Return [x, y] of the center of cell containing provided text 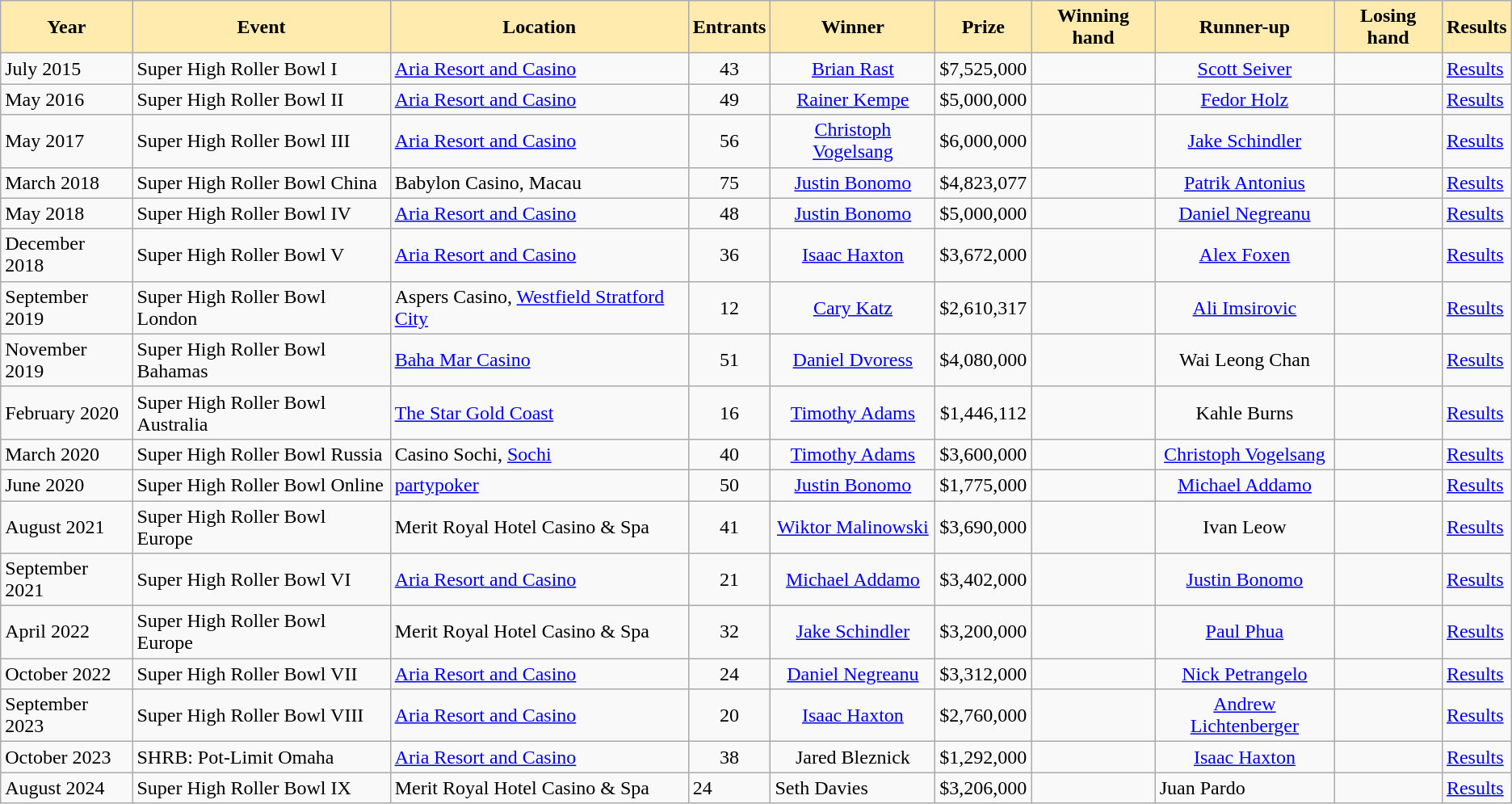
$3,402,000 [984, 580]
Baha Mar Casino [540, 360]
Super High Roller Bowl London [262, 307]
Super High Roller Bowl VII [262, 674]
May 2017 [66, 141]
20 [729, 716]
October 2022 [66, 674]
$1,292,000 [984, 757]
$2,610,317 [984, 307]
Juan Pardo [1245, 788]
36 [729, 255]
51 [729, 360]
April 2022 [66, 632]
Brian Rast [853, 69]
Super High Roller Bowl China [262, 183]
Jared Bleznick [853, 757]
Super High Roller Bowl Online [262, 485]
Winner [853, 27]
November 2019 [66, 360]
16 [729, 412]
Cary Katz [853, 307]
December 2018 [66, 255]
June 2020 [66, 485]
$1,775,000 [984, 485]
21 [729, 580]
41 [729, 527]
Super High Roller Bowl III [262, 141]
48 [729, 213]
October 2023 [66, 757]
May 2016 [66, 99]
September 2021 [66, 580]
SHRB: Pot-Limit Omaha [262, 757]
Fedor Holz [1245, 99]
Nick Petrangelo [1245, 674]
Babylon Casino, Macau [540, 183]
Location [540, 27]
Ivan Leow [1245, 527]
August 2021 [66, 527]
40 [729, 454]
Seth Davies [853, 788]
56 [729, 141]
50 [729, 485]
Super High Roller Bowl Bahamas [262, 360]
Andrew Lichtenberger [1245, 716]
February 2020 [66, 412]
38 [729, 757]
Prize [984, 27]
Super High Roller Bowl II [262, 99]
$1,446,112 [984, 412]
Alex Foxen [1245, 255]
Winning hand [1094, 27]
Wai Leong Chan [1245, 360]
September 2023 [66, 716]
Aspers Casino, Westfield Stratford City [540, 307]
$2,760,000 [984, 716]
August 2024 [66, 788]
Super High Roller Bowl Australia [262, 412]
43 [729, 69]
Runner-up [1245, 27]
$3,200,000 [984, 632]
March 2018 [66, 183]
March 2020 [66, 454]
$7,525,000 [984, 69]
Entrants [729, 27]
Super High Roller Bowl Russia [262, 454]
Super High Roller Bowl IV [262, 213]
Kahle Burns [1245, 412]
Super High Roller Bowl IX [262, 788]
75 [729, 183]
$6,000,000 [984, 141]
Daniel Dvoress [853, 360]
$3,672,000 [984, 255]
Year [66, 27]
September 2019 [66, 307]
Losing hand [1388, 27]
$3,600,000 [984, 454]
July 2015 [66, 69]
32 [729, 632]
Super High Roller Bowl V [262, 255]
$4,823,077 [984, 183]
Ali Imsirovic [1245, 307]
The Star Gold Coast [540, 412]
Paul Phua [1245, 632]
$4,080,000 [984, 360]
Wiktor Malinowski [853, 527]
Super High Roller Bowl VI [262, 580]
Patrik Antonius [1245, 183]
partypoker [540, 485]
$3,206,000 [984, 788]
Super High Roller Bowl I [262, 69]
Casino Sochi, Sochi [540, 454]
12 [729, 307]
Scott Seiver [1245, 69]
$3,312,000 [984, 674]
Super High Roller Bowl VIII [262, 716]
May 2018 [66, 213]
Rainer Kempe [853, 99]
49 [729, 99]
Event [262, 27]
$3,690,000 [984, 527]
